Locate the cell with the specified text and output its (x, y) center coordinate. 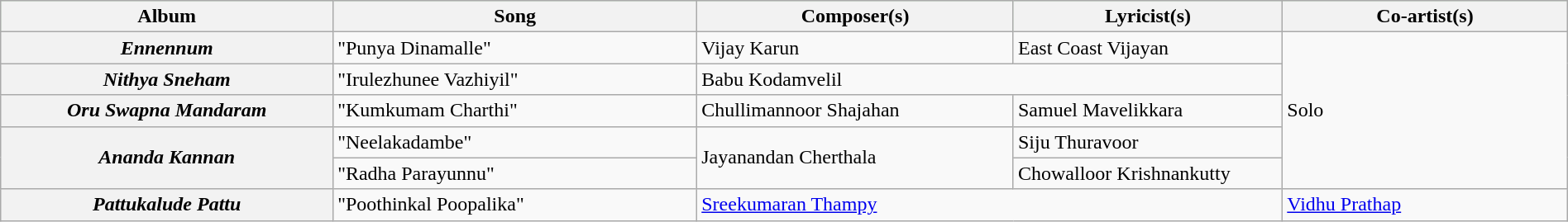
Pattukalude Pattu (167, 205)
"Neelakadambe" (515, 142)
Co-artist(s) (1425, 17)
Solo (1425, 111)
Song (515, 17)
East Coast Vijayan (1148, 48)
Sreekumaran Thampy (990, 205)
Composer(s) (855, 17)
Siju Thuravoor (1148, 142)
Vidhu Prathap (1425, 205)
Chowalloor Krishnankutty (1148, 173)
Album (167, 17)
Babu Kodamvelil (990, 79)
Oru Swapna Mandaram (167, 111)
"Poothinkal Poopalika" (515, 205)
"Punya Dinamalle" (515, 48)
"Irulezhunee Vazhiyil" (515, 79)
"Kumkumam Charthi" (515, 111)
Ennennum (167, 48)
Chullimannoor Shajahan (855, 111)
Vijay Karun (855, 48)
Samuel Mavelikkara (1148, 111)
"Radha Parayunnu" (515, 173)
Ananda Kannan (167, 158)
Jayanandan Cherthala (855, 158)
Nithya Sneham (167, 79)
Lyricist(s) (1148, 17)
